Return [x, y] of the center of cell containing provided text 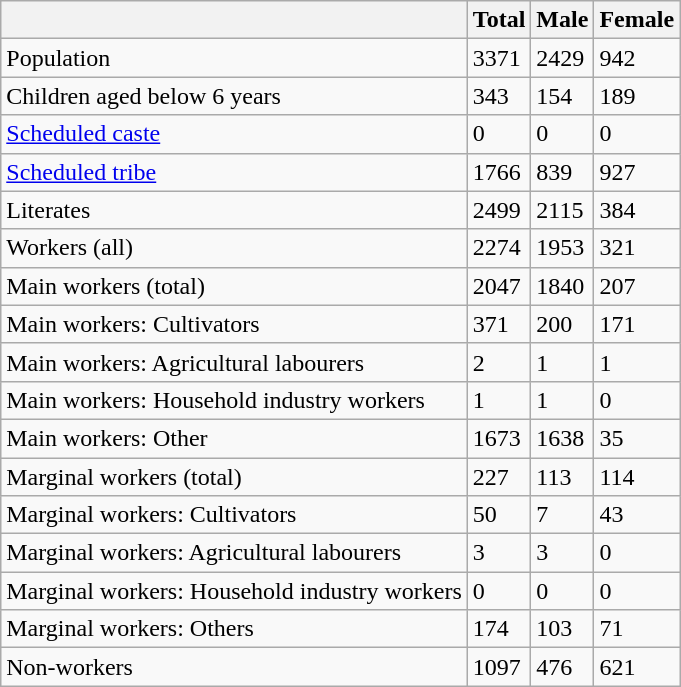
43 [637, 515]
371 [499, 324]
113 [562, 477]
171 [637, 324]
Literates [234, 210]
Non-workers [234, 667]
2429 [562, 58]
621 [637, 667]
1766 [499, 172]
Main workers: Other [234, 438]
50 [499, 515]
927 [637, 172]
Marginal workers: Others [234, 629]
Main workers (total) [234, 286]
343 [499, 96]
2 [499, 362]
3371 [499, 58]
35 [637, 438]
Total [499, 20]
Marginal workers: Household industry workers [234, 591]
321 [637, 248]
Main workers: Household industry workers [234, 400]
2274 [499, 248]
200 [562, 324]
942 [637, 58]
Marginal workers: Agricultural labourers [234, 553]
Main workers: Agricultural labourers [234, 362]
154 [562, 96]
7 [562, 515]
174 [499, 629]
Children aged below 6 years [234, 96]
114 [637, 477]
476 [562, 667]
Population [234, 58]
1097 [499, 667]
2047 [499, 286]
1673 [499, 438]
839 [562, 172]
1840 [562, 286]
Female [637, 20]
1638 [562, 438]
384 [637, 210]
Workers (all) [234, 248]
Male [562, 20]
189 [637, 96]
227 [499, 477]
Scheduled caste [234, 134]
103 [562, 629]
Marginal workers: Cultivators [234, 515]
Main workers: Cultivators [234, 324]
71 [637, 629]
1953 [562, 248]
2115 [562, 210]
Scheduled tribe [234, 172]
207 [637, 286]
Marginal workers (total) [234, 477]
2499 [499, 210]
